Find where the given text appears and provide that cell's center as (x, y) coordinate. 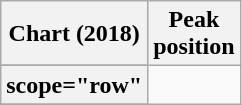
scope="row" (74, 85)
Peakposition (194, 34)
Chart (2018) (74, 34)
